Pinpoint the cell where the given text exists, returning its (x, y) midpoint coordinate. 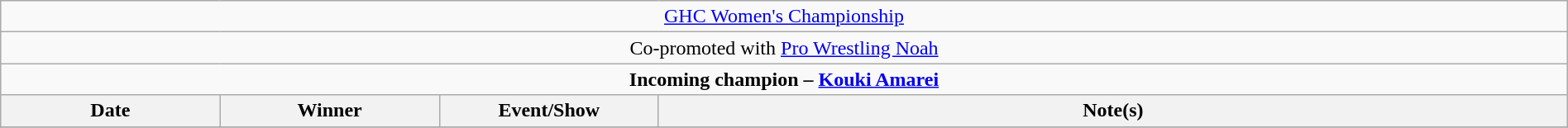
Event/Show (549, 111)
Incoming champion – Kouki Amarei (784, 79)
Winner (329, 111)
Co-promoted with Pro Wrestling Noah (784, 48)
Note(s) (1113, 111)
Date (111, 111)
GHC Women's Championship (784, 17)
